Return [x, y] of the center of cell containing provided text 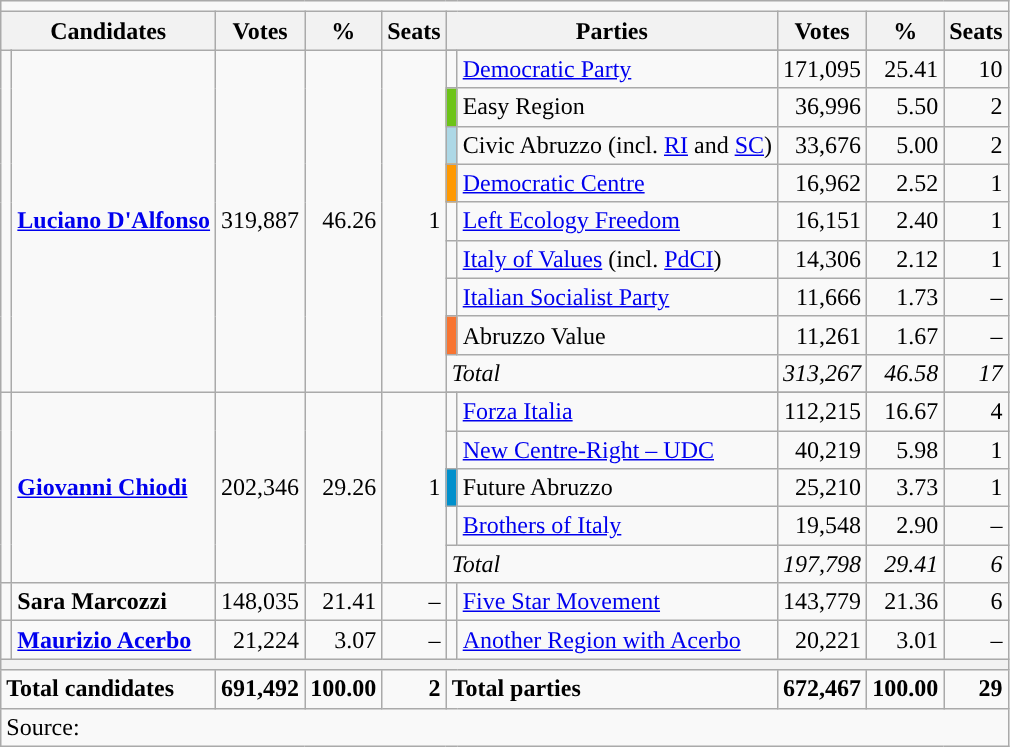
29.41 [906, 564]
11,261 [822, 335]
Democratic Party [617, 69]
3.07 [344, 640]
17 [976, 373]
Giovanni Chiodi [114, 487]
29.26 [344, 487]
25,210 [822, 488]
Left Ecology Freedom [617, 221]
Total parties [612, 689]
3.01 [906, 640]
143,779 [822, 602]
33,676 [822, 145]
10 [976, 69]
5.98 [906, 449]
New Centre-Right – UDC [617, 449]
Another Region with Acerbo [617, 640]
691,492 [260, 689]
5.00 [906, 145]
5.50 [906, 107]
Abruzzo Value [617, 335]
Italy of Values (incl. PdCI) [617, 259]
Luciano D'Alfonso [114, 222]
197,798 [822, 564]
Easy Region [617, 107]
Source: [504, 727]
21,224 [260, 640]
319,887 [260, 222]
Civic Abruzzo (incl. RI and SC) [617, 145]
46.26 [344, 222]
Brothers of Italy [617, 526]
202,346 [260, 487]
171,095 [822, 69]
Maurizio Acerbo [114, 640]
Total candidates [108, 689]
112,215 [822, 411]
2.90 [906, 526]
Future Abruzzo [617, 488]
Parties [612, 31]
14,306 [822, 259]
19,548 [822, 526]
148,035 [260, 602]
16,962 [822, 183]
4 [976, 411]
36,996 [822, 107]
21.41 [344, 602]
40,219 [822, 449]
Sara Marcozzi [114, 602]
3.73 [906, 488]
29 [976, 689]
21.36 [906, 602]
Forza Italia [617, 411]
2.40 [906, 221]
672,467 [822, 689]
16,151 [822, 221]
16.67 [906, 411]
25.41 [906, 69]
2.12 [906, 259]
Candidates [108, 31]
46.58 [906, 373]
1.73 [906, 297]
Five Star Movement [617, 602]
313,267 [822, 373]
Italian Socialist Party [617, 297]
11,666 [822, 297]
Democratic Centre [617, 183]
1.67 [906, 335]
20,221 [822, 640]
2.52 [906, 183]
